For the text-containing cell, return its midpoint in (x, y) coordinate format. 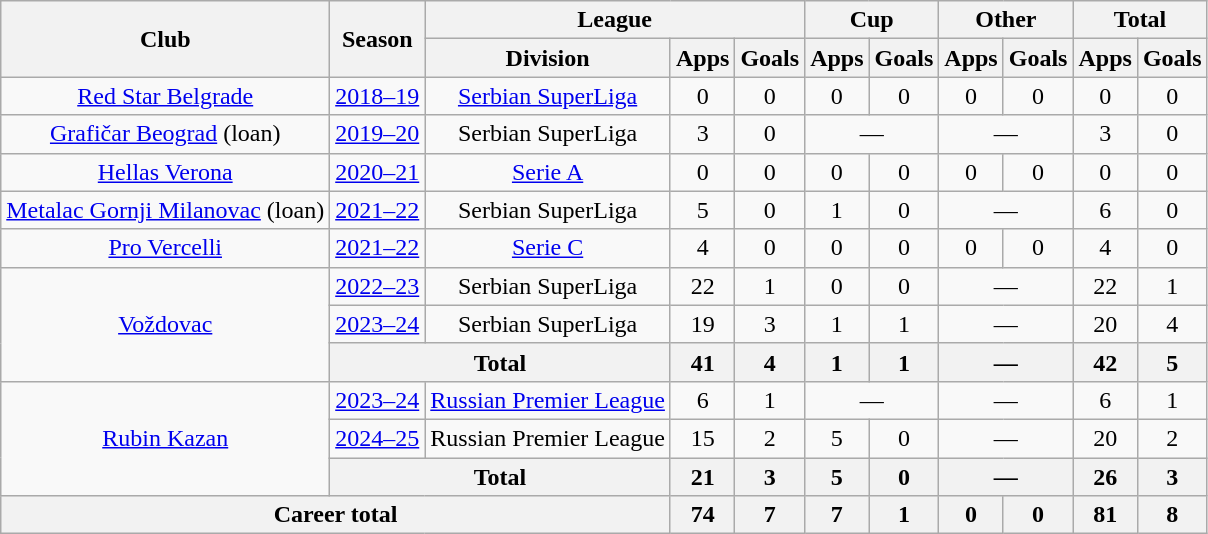
26 (1105, 477)
21 (702, 477)
Grafičar Beograd (loan) (166, 134)
2019–20 (378, 134)
8 (1172, 515)
19 (702, 324)
Serie A (548, 172)
15 (702, 438)
Hellas Verona (166, 172)
81 (1105, 515)
Other (1006, 20)
42 (1105, 362)
Rubin Kazan (166, 438)
Season (378, 39)
League (615, 20)
Metalac Gornji Milanovac (loan) (166, 210)
Cup (872, 20)
Red Star Belgrade (166, 96)
41 (702, 362)
2018–19 (378, 96)
2022–23 (378, 286)
Division (548, 58)
2024–25 (378, 438)
Career total (336, 515)
Voždovac (166, 324)
Club (166, 39)
Serie C (548, 248)
74 (702, 515)
Pro Vercelli (166, 248)
2020–21 (378, 172)
